Detect which cell encompasses the target text, then output its [x, y] center coordinate. 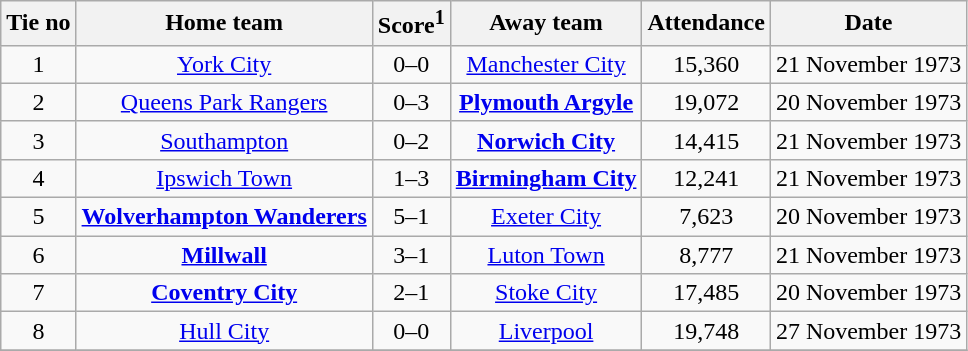
14,415 [706, 140]
Tie no [38, 24]
7 [38, 293]
5 [38, 217]
4 [38, 178]
19,072 [706, 102]
3 [38, 140]
Away team [546, 24]
Coventry City [224, 293]
Birmingham City [546, 178]
19,748 [706, 331]
0–2 [411, 140]
Attendance [706, 24]
Home team [224, 24]
2 [38, 102]
15,360 [706, 64]
8 [38, 331]
Wolverhampton Wanderers [224, 217]
1 [38, 64]
7,623 [706, 217]
2–1 [411, 293]
Queens Park Rangers [224, 102]
Plymouth Argyle [546, 102]
0–3 [411, 102]
York City [224, 64]
12,241 [706, 178]
Date [868, 24]
Stoke City [546, 293]
Liverpool [546, 331]
Millwall [224, 255]
1–3 [411, 178]
6 [38, 255]
Exeter City [546, 217]
5–1 [411, 217]
17,485 [706, 293]
Hull City [224, 331]
8,777 [706, 255]
Score1 [411, 24]
3–1 [411, 255]
Luton Town [546, 255]
Norwich City [546, 140]
27 November 1973 [868, 331]
Manchester City [546, 64]
Southampton [224, 140]
Ipswich Town [224, 178]
